Extract the [x, y] coordinate from the center of the cell holding the provided text.  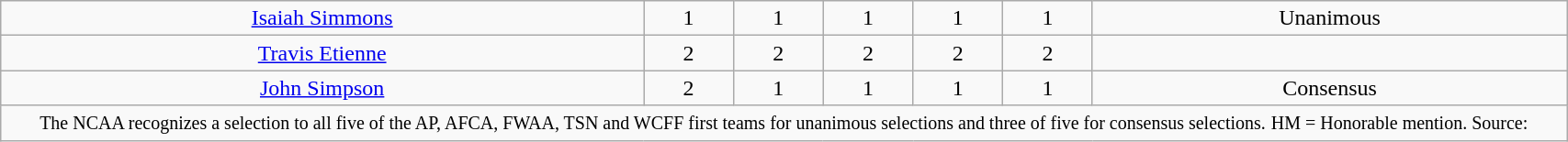
Unanimous [1329, 18]
Isaiah Simmons [322, 18]
Travis Etienne [322, 53]
John Simpson [322, 88]
Consensus [1329, 88]
